Return (X, Y) of the center of cell containing provided text 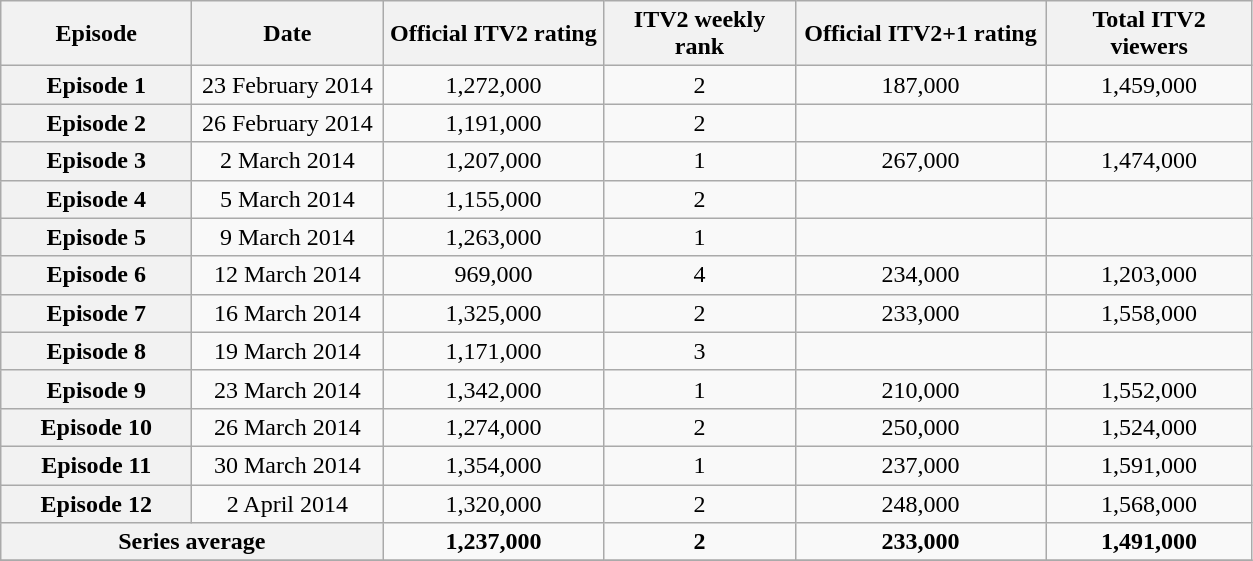
2 March 2014 (288, 161)
1,237,000 (494, 542)
Date (288, 34)
Episode 5 (96, 237)
1,274,000 (494, 427)
Episode 8 (96, 351)
210,000 (920, 389)
1,558,000 (1149, 313)
1,552,000 (1149, 389)
1,524,000 (1149, 427)
267,000 (920, 161)
Episode (96, 34)
Episode 1 (96, 85)
1,171,000 (494, 351)
1,342,000 (494, 389)
250,000 (920, 427)
16 March 2014 (288, 313)
26 March 2014 (288, 427)
969,000 (494, 275)
30 March 2014 (288, 465)
3 (700, 351)
4 (700, 275)
1,474,000 (1149, 161)
Episode 4 (96, 199)
1,591,000 (1149, 465)
9 March 2014 (288, 237)
1,272,000 (494, 85)
1,191,000 (494, 123)
19 March 2014 (288, 351)
Episode 11 (96, 465)
1,203,000 (1149, 275)
Episode 2 (96, 123)
Total ITV2 viewers (1149, 34)
Episode 6 (96, 275)
1,459,000 (1149, 85)
Episode 3 (96, 161)
1,325,000 (494, 313)
Episode 7 (96, 313)
2 April 2014 (288, 503)
ITV2 weekly rank (700, 34)
Series average (192, 542)
237,000 (920, 465)
Episode 9 (96, 389)
1,354,000 (494, 465)
Official ITV2+1 rating (920, 34)
5 March 2014 (288, 199)
Episode 12 (96, 503)
Episode 10 (96, 427)
1,568,000 (1149, 503)
1,207,000 (494, 161)
23 March 2014 (288, 389)
1,491,000 (1149, 542)
23 February 2014 (288, 85)
187,000 (920, 85)
Official ITV2 rating (494, 34)
234,000 (920, 275)
1,320,000 (494, 503)
248,000 (920, 503)
12 March 2014 (288, 275)
1,263,000 (494, 237)
1,155,000 (494, 199)
26 February 2014 (288, 123)
